Search for the cell housing the specified text and yield its (x, y) center coordinate. 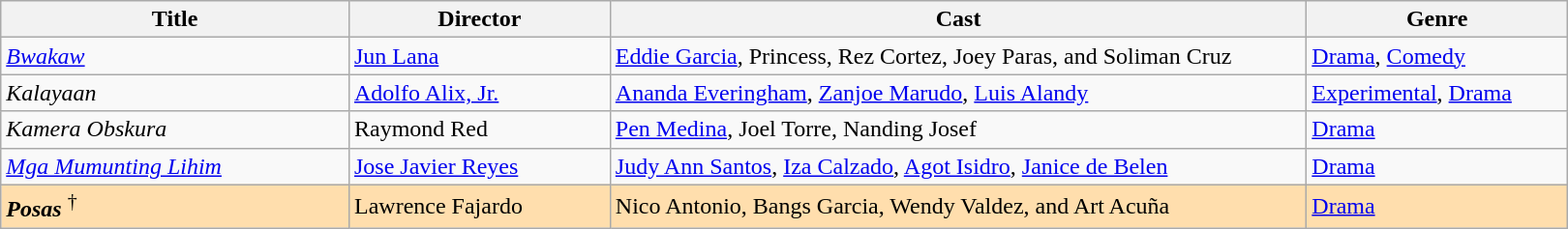
Genre (1437, 19)
Bwakaw (175, 56)
Jun Lana (479, 56)
Adolfo Alix, Jr. (479, 93)
Kamera Obskura (175, 129)
Mga Mumunting Lihim (175, 166)
Posas † (175, 207)
Pen Medina, Joel Torre, Nanding Josef (958, 129)
Eddie Garcia, Princess, Rez Cortez, Joey Paras, and Soliman Cruz (958, 56)
Raymond Red (479, 129)
Experimental, Drama (1437, 93)
Title (175, 19)
Lawrence Fajardo (479, 207)
Director (479, 19)
Kalayaan (175, 93)
Drama, Comedy (1437, 56)
Judy Ann Santos, Iza Calzado, Agot Isidro, Janice de Belen (958, 166)
Nico Antonio, Bangs Garcia, Wendy Valdez, and Art Acuña (958, 207)
Jose Javier Reyes (479, 166)
Cast (958, 19)
Ananda Everingham, Zanjoe Marudo, Luis Alandy (958, 93)
